Extract the (x, y) coordinate from the center of the cell holding the provided text.  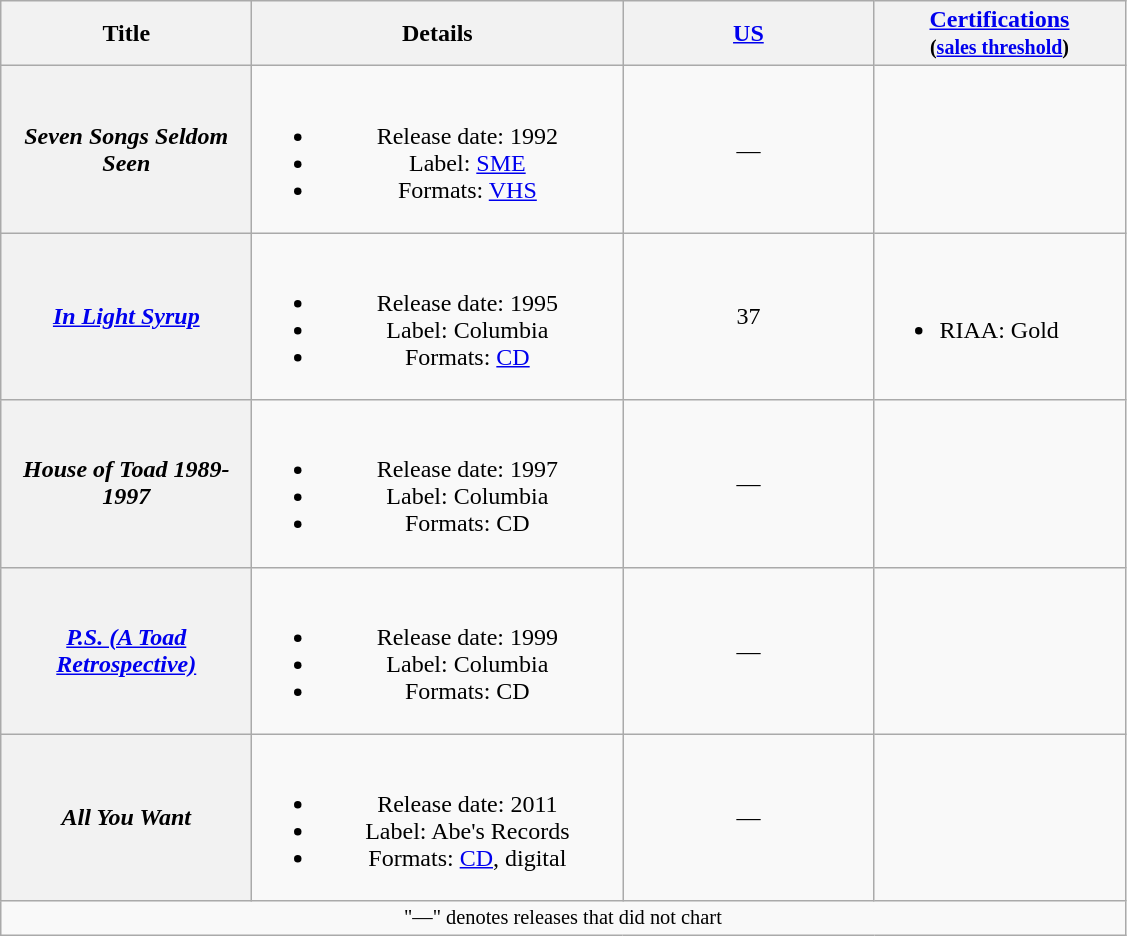
Release date: 1992Label: SMEFormats: VHS (438, 150)
"—" denotes releases that did not chart (563, 918)
Release date: 2011Label: Abe's RecordsFormats: CD, digital (438, 818)
Details (438, 34)
US (748, 34)
All You Want (126, 818)
Release date: 1997Label: ColumbiaFormats: CD (438, 484)
Title (126, 34)
In Light Syrup (126, 316)
Release date: 1995Label: ColumbiaFormats: CD (438, 316)
RIAA: Gold (1000, 316)
37 (748, 316)
House of Toad 1989-1997 (126, 484)
Seven Songs Seldom Seen (126, 150)
Release date: 1999Label: ColumbiaFormats: CD (438, 650)
P.S. (A Toad Retrospective) (126, 650)
Certifications(sales threshold) (1000, 34)
